Determine the (X, Y) coordinate at the center of the cell enclosing the given text.  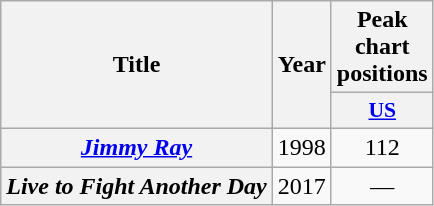
1998 (302, 147)
Peak chart positions (382, 47)
112 (382, 147)
Title (137, 65)
Jimmy Ray (137, 147)
Live to Fight Another Day (137, 185)
US (382, 111)
Year (302, 65)
— (382, 185)
2017 (302, 185)
